Determine the (X, Y) coordinate at the center of the cell enclosing the given text.  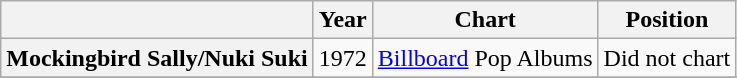
Chart (485, 20)
Billboard Pop Albums (485, 58)
1972 (342, 58)
Position (667, 20)
Did not chart (667, 58)
Mockingbird Sally/Nuki Suki (158, 58)
Year (342, 20)
